Return the [x, y] coordinate for the center point of the cell that contains the specified text.  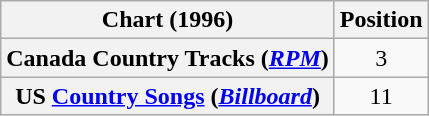
US Country Songs (Billboard) [168, 96]
Canada Country Tracks (RPM) [168, 58]
Chart (1996) [168, 20]
3 [381, 58]
Position [381, 20]
11 [381, 96]
